Detect which cell encompasses the target text, then output its [X, Y] center coordinate. 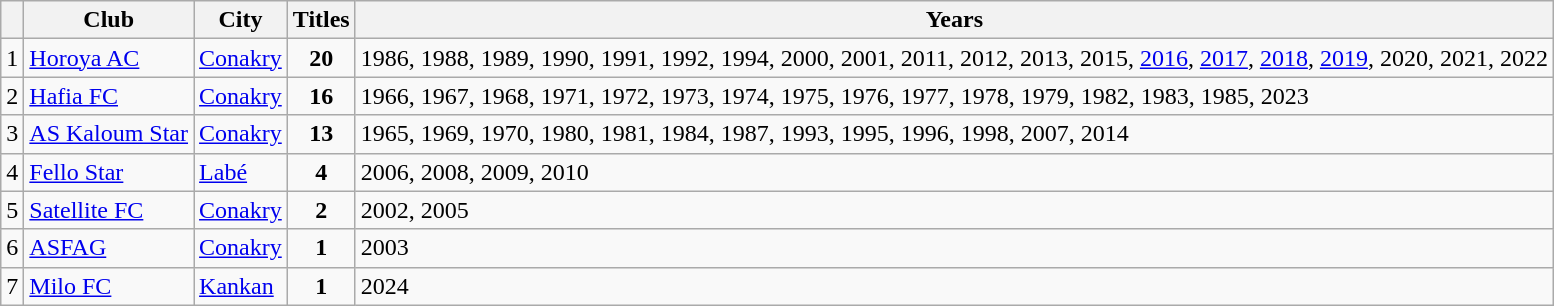
Milo FC [109, 286]
3 [12, 134]
2006, 2008, 2009, 2010 [954, 172]
Years [954, 20]
Fello Star [109, 172]
5 [12, 210]
1965, 1969, 1970, 1980, 1981, 1984, 1987, 1993, 1995, 1996, 1998, 2007, 2014 [954, 134]
2002, 2005 [954, 210]
1986, 1988, 1989, 1990, 1991, 1992, 1994, 2000, 2001, 2011, 2012, 2013, 2015, 2016, 2017, 2018, 2019, 2020, 2021, 2022 [954, 58]
Hafia FC [109, 96]
6 [12, 248]
Club [109, 20]
2003 [954, 248]
Kankan [241, 286]
1966, 1967, 1968, 1971, 1972, 1973, 1974, 1975, 1976, 1977, 1978, 1979, 1982, 1983, 1985, 2023 [954, 96]
Satellite FC [109, 210]
20 [321, 58]
Titles [321, 20]
Labé [241, 172]
Horoya AC [109, 58]
2024 [954, 286]
7 [12, 286]
City [241, 20]
AS Kaloum Star [109, 134]
ASFAG [109, 248]
16 [321, 96]
13 [321, 134]
